Find where the given text appears and provide that cell's center as [X, Y] coordinate. 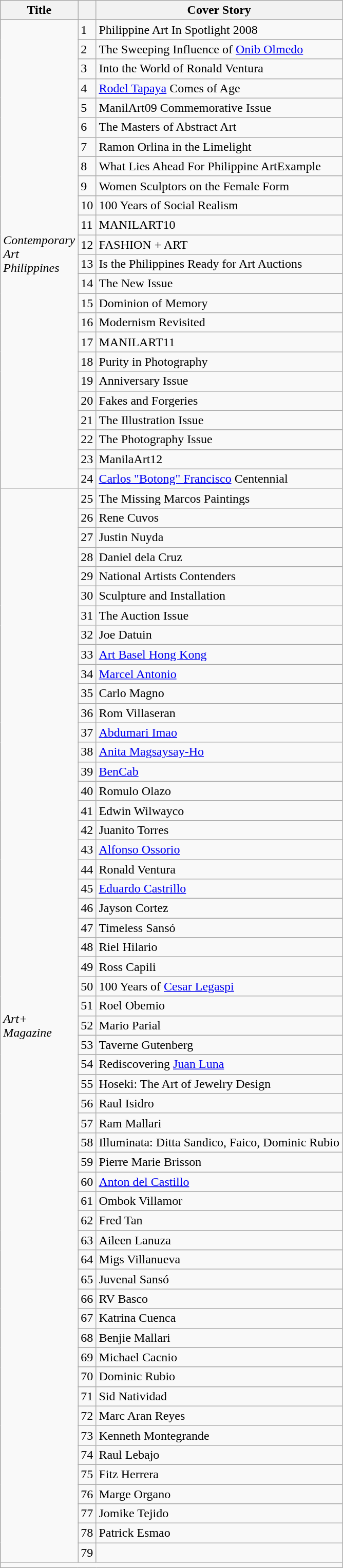
28 [87, 557]
3 [87, 69]
Rediscovering Juan Luna [219, 1064]
Justin Nuyda [219, 537]
Dominic Rubio [219, 1377]
The Illustration Issue [219, 420]
56 [87, 1103]
Roel Obemio [219, 1006]
Raul Lebajo [219, 1455]
Rom Villaseran [219, 713]
60 [87, 1181]
Benjie Mallari [219, 1338]
Mario Parial [219, 1025]
38 [87, 752]
Marge Organo [219, 1494]
National Artists Contenders [219, 577]
Sid Natividad [219, 1396]
Art Basel Hong Kong [219, 654]
10 [87, 205]
Pierre Marie Brisson [219, 1162]
30 [87, 596]
Migs Villanueva [219, 1260]
ManilArt09 Commemorative Issue [219, 108]
15 [87, 303]
Katrina Cuenca [219, 1318]
51 [87, 1006]
22 [87, 440]
64 [87, 1260]
MANILART11 [219, 342]
67 [87, 1318]
Fred Tan [219, 1221]
Fakes and Forgeries [219, 401]
Rodel Tapaya Comes of Age [219, 88]
31 [87, 616]
2 [87, 49]
72 [87, 1416]
36 [87, 713]
27 [87, 537]
Anton del Castillo [219, 1181]
Philippine Art In Spotlight 2008 [219, 30]
35 [87, 693]
46 [87, 908]
BenCab [219, 771]
20 [87, 401]
Taverne Gutenberg [219, 1045]
Art+Magazine [39, 1025]
21 [87, 420]
25 [87, 498]
Ronald Ventura [219, 869]
70 [87, 1377]
Anniversary Issue [219, 381]
Patrick Esmao [219, 1533]
Joe Datuin [219, 635]
Ross Capili [219, 967]
26 [87, 518]
33 [87, 654]
Into the World of Ronald Ventura [219, 69]
8 [87, 166]
FASHION + ART [219, 245]
62 [87, 1221]
Marcel Antonio [219, 674]
48 [87, 947]
68 [87, 1338]
6 [87, 127]
Title [39, 10]
47 [87, 928]
24 [87, 479]
Jomike Tejido [219, 1514]
Michael Cacnio [219, 1357]
Timeless Sansó [219, 928]
1 [87, 30]
Raul Isidro [219, 1103]
Cover Story [219, 10]
14 [87, 284]
100 Years of Social Realism [219, 205]
What Lies Ahead For Philippine ArtExample [219, 166]
77 [87, 1514]
Fitz Herrera [219, 1474]
12 [87, 245]
Abdumari Imao [219, 732]
53 [87, 1045]
39 [87, 771]
The Sweeping Influence of Onib Olmedo [219, 49]
4 [87, 88]
52 [87, 1025]
59 [87, 1162]
The Missing Marcos Paintings [219, 498]
29 [87, 577]
Ramon Orlina in the Limelight [219, 147]
63 [87, 1240]
37 [87, 732]
16 [87, 323]
55 [87, 1084]
43 [87, 849]
65 [87, 1279]
32 [87, 635]
Romulo Olazo [219, 791]
13 [87, 264]
42 [87, 830]
MANILART10 [219, 225]
The Masters of Abstract Art [219, 127]
19 [87, 381]
5 [87, 108]
71 [87, 1396]
Hoseki: The Art of Jewelry Design [219, 1084]
Alfonso Ossorio [219, 849]
58 [87, 1142]
Sculpture and Installation [219, 596]
66 [87, 1299]
Jayson Cortez [219, 908]
73 [87, 1435]
44 [87, 869]
Carlo Magno [219, 693]
Aileen Lanuza [219, 1240]
Riel Hilario [219, 947]
76 [87, 1494]
The Auction Issue [219, 616]
Illuminata: Ditta Sandico, Faico, Dominic Rubio [219, 1142]
Women Sculptors on the Female Form [219, 186]
50 [87, 986]
RV Basco [219, 1299]
ContemporaryArtPhilippines [39, 254]
40 [87, 791]
Juanito Torres [219, 830]
17 [87, 342]
69 [87, 1357]
23 [87, 459]
The New Issue [219, 284]
Carlos "Botong" Francisco Centennial [219, 479]
The Photography Issue [219, 440]
Edwin Wilwayco [219, 810]
11 [87, 225]
78 [87, 1533]
57 [87, 1123]
75 [87, 1474]
54 [87, 1064]
Is the Philippines Ready for Art Auctions [219, 264]
Marc Aran Reyes [219, 1416]
Purity in Photography [219, 362]
74 [87, 1455]
61 [87, 1201]
100 Years of Cesar Legaspi [219, 986]
Kenneth Montegrande [219, 1435]
Modernism Revisited [219, 323]
18 [87, 362]
Ram Mallari [219, 1123]
7 [87, 147]
Rene Cuvos [219, 518]
Juvenal Sansó [219, 1279]
Ombok Villamor [219, 1201]
79 [87, 1553]
41 [87, 810]
49 [87, 967]
Daniel dela Cruz [219, 557]
Eduardo Castrillo [219, 889]
45 [87, 889]
Anita Magsaysay-Ho [219, 752]
Dominion of Memory [219, 303]
34 [87, 674]
ManilaArt12 [219, 459]
9 [87, 186]
